Locate the cell with the specified text and output its [X, Y] center coordinate. 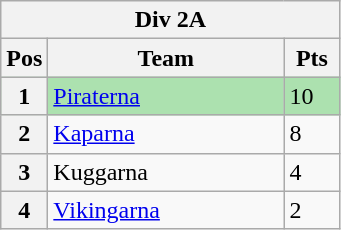
3 [24, 172]
10 [312, 96]
Piraterna [166, 96]
Pos [24, 58]
Pts [312, 58]
Vikingarna [166, 210]
Div 2A [170, 20]
Kuggarna [166, 172]
Team [166, 58]
8 [312, 134]
Kaparna [166, 134]
1 [24, 96]
